Detect which cell encompasses the target text, then output its [x, y] center coordinate. 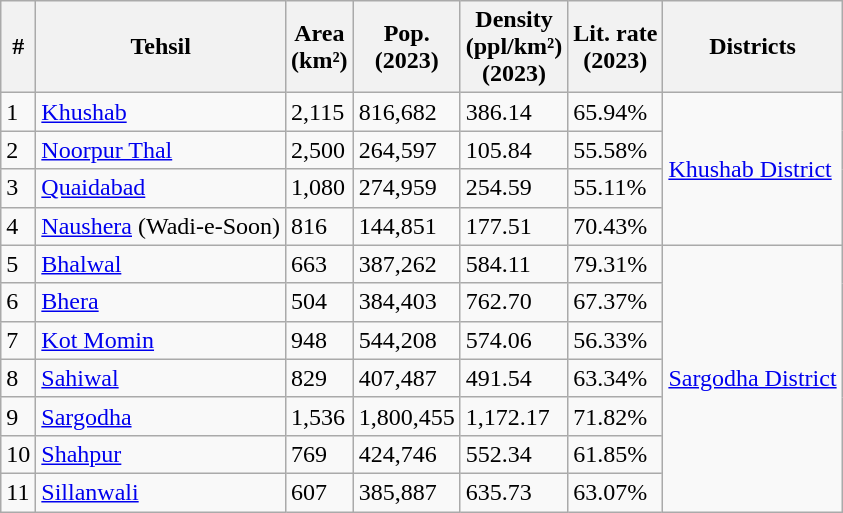
61.85% [616, 454]
8 [18, 378]
504 [320, 302]
Bhera [161, 302]
4 [18, 226]
544,208 [406, 340]
2,115 [320, 112]
407,487 [406, 378]
385,887 [406, 492]
Kot Momin [161, 340]
816,682 [406, 112]
63.34% [616, 378]
387,262 [406, 264]
Sargodha [161, 416]
607 [320, 492]
635.73 [514, 492]
Districts [752, 47]
7 [18, 340]
1,172.17 [514, 416]
Naushera (Wadi-e-Soon) [161, 226]
11 [18, 492]
Sahiwal [161, 378]
948 [320, 340]
Shahpur [161, 454]
816 [320, 226]
Pop.(2023) [406, 47]
Noorpur Thal [161, 150]
1,536 [320, 416]
Area(km²) [320, 47]
274,959 [406, 188]
65.94% [616, 112]
Lit. rate(2023) [616, 47]
1,080 [320, 188]
Bhalwal [161, 264]
105.84 [514, 150]
6 [18, 302]
584.11 [514, 264]
55.11% [616, 188]
5 [18, 264]
254.59 [514, 188]
1 [18, 112]
10 [18, 454]
663 [320, 264]
762.70 [514, 302]
Quaidabad [161, 188]
63.07% [616, 492]
829 [320, 378]
55.58% [616, 150]
424,746 [406, 454]
79.31% [616, 264]
Sargodha District [752, 378]
Khushab [161, 112]
56.33% [616, 340]
144,851 [406, 226]
Tehsil [161, 47]
# [18, 47]
70.43% [616, 226]
Khushab District [752, 169]
2,500 [320, 150]
1,800,455 [406, 416]
9 [18, 416]
769 [320, 454]
2 [18, 150]
Sillanwali [161, 492]
3 [18, 188]
264,597 [406, 150]
384,403 [406, 302]
67.37% [616, 302]
386.14 [514, 112]
71.82% [616, 416]
491.54 [514, 378]
574.06 [514, 340]
552.34 [514, 454]
177.51 [514, 226]
Density(ppl/km²)(2023) [514, 47]
